From the cell containing the given text, extract its center point as [x, y] coordinate. 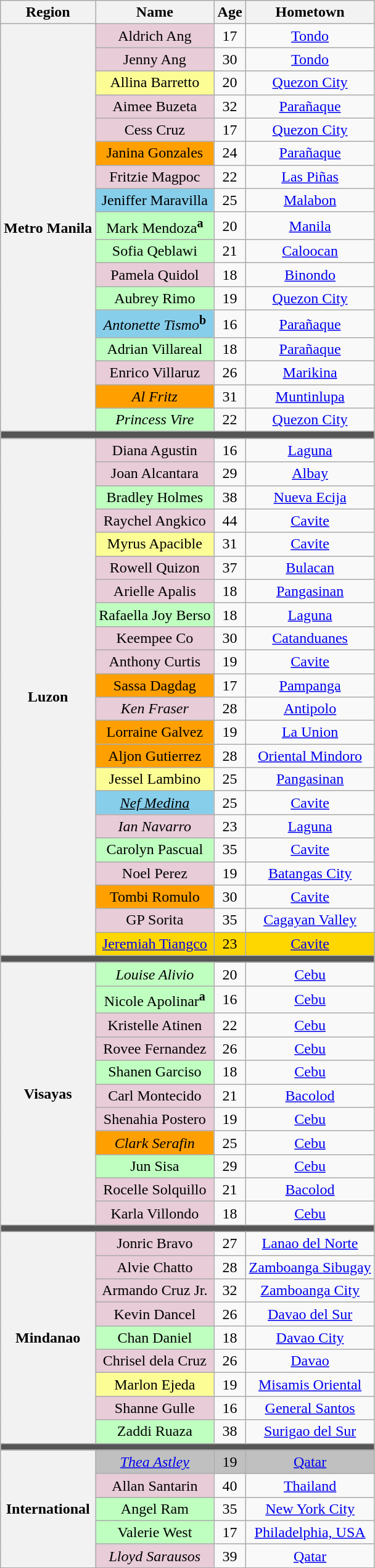
Janina Gonzales [155, 153]
Jonric Bravo [155, 1244]
Luzon [48, 697]
Cess Cruz [155, 130]
Kristelle Atinen [155, 1025]
Allina Barretto [155, 83]
Rowell Quizon [155, 568]
40 [229, 1485]
Bradley Holmes [155, 497]
Mark Mendozaa [155, 226]
Raychel Angkico [155, 521]
27 [229, 1244]
Arielle Apalis [155, 591]
Chrisel dela Cruz [155, 1361]
Anthony Curtis [155, 661]
Shenahia Postero [155, 1119]
Bulacan [310, 568]
Fritzie Magpoc [155, 177]
Aldrich Ang [155, 36]
Sofia Qeblawi [155, 251]
Jenny Ang [155, 59]
Rovee Fernandez [155, 1049]
Marikina [310, 373]
Adrian Villareal [155, 350]
Misamis Oriental [310, 1385]
International [48, 1509]
Carl Montecido [155, 1096]
Metro Manila [48, 228]
Visayas [48, 1093]
Davao del Sur [310, 1314]
Binondo [310, 275]
Karla Villondo [155, 1213]
Batangas City [310, 873]
Sassa Dagdag [155, 685]
Mindanao [48, 1338]
Rafaella Joy Berso [155, 614]
Aimee Buzeta [155, 106]
Valerie West [155, 1532]
Hometown [310, 12]
GP Sorita [155, 920]
Age [229, 12]
Lanao del Norte [310, 1244]
Ian Navarro [155, 826]
Allan Santarin [155, 1485]
Lorraine Galvez [155, 732]
Diana Agustin [155, 450]
Tombi Romulo [155, 897]
Pamela Quidol [155, 275]
Davao City [310, 1338]
Noel Perez [155, 873]
Albay [310, 474]
37 [229, 568]
Cagayan Valley [310, 920]
Al Fritz [155, 396]
Pampanga [310, 685]
Lloyd Sarausos [155, 1556]
24 [229, 153]
Jessel Lambino [155, 779]
Manila [310, 226]
General Santos [310, 1408]
Chan Daniel [155, 1338]
Davao [310, 1361]
Aljon Gutierrez [155, 756]
Oriental Mindoro [310, 756]
Marlon Ejeda [155, 1385]
Nef Medina [155, 803]
Louise Alivio [155, 974]
Rocelle Solquillo [155, 1189]
Joan Alcantara [155, 474]
Nicole Apolinara [155, 999]
Angel Ram [155, 1509]
New York City [310, 1509]
Zamboanga City [310, 1291]
Name [155, 12]
Nueva Ecija [310, 497]
Philadelphia, USA [310, 1532]
Region [48, 12]
44 [229, 521]
Antipolo [310, 709]
Jeniffer Maravilla [155, 200]
Thea Astley [155, 1462]
Jun Sisa [155, 1166]
Caloocan [310, 251]
Keempee Co [155, 638]
Alvie Chatto [155, 1267]
Antonette Tismob [155, 324]
Armando Cruz Jr. [155, 1291]
Carolyn Pascual [155, 850]
Shanne Gulle [155, 1408]
Jeremiah Tiangco [155, 944]
Muntinlupa [310, 396]
Enrico Villaruz [155, 373]
39 [229, 1556]
Zaddi Ruaza [155, 1432]
Myrus Apacible [155, 544]
Malabon [310, 200]
Shanen Garciso [155, 1072]
Ken Fraser [155, 709]
Thailand [310, 1485]
Zamboanga Sibugay [310, 1267]
Princess Vire [155, 420]
Surigao del Sur [310, 1432]
Kevin Dancel [155, 1314]
Catanduanes [310, 638]
Aubrey Rimo [155, 298]
La Union [310, 732]
Las Piñas [310, 177]
Clark Serafin [155, 1142]
